From the cell containing the given text, extract its center point as (X, Y) coordinate. 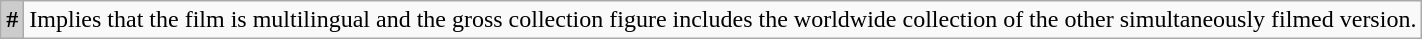
# (12, 20)
Implies that the film is multilingual and the gross collection figure includes the worldwide collection of the other simultaneously filmed version. (723, 20)
